Scan for the cell matching the given text and deliver its (X, Y) coordinate at center. 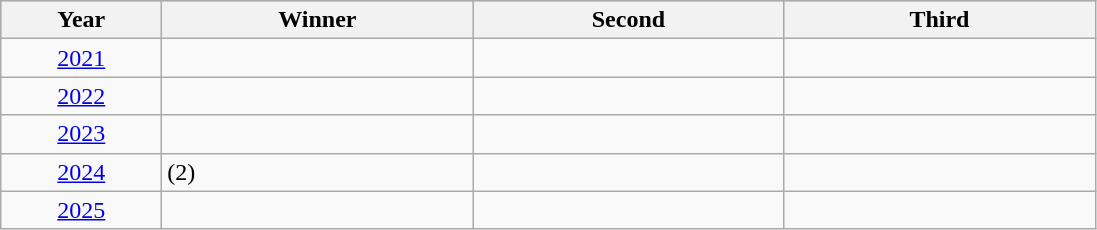
2022 (82, 96)
Third (940, 20)
2024 (82, 172)
2025 (82, 210)
Year (82, 20)
(2) (318, 172)
Second (628, 20)
2023 (82, 134)
2021 (82, 58)
Winner (318, 20)
